Capture the cell that displays the provided text and extract its [x, y] central coordinate. 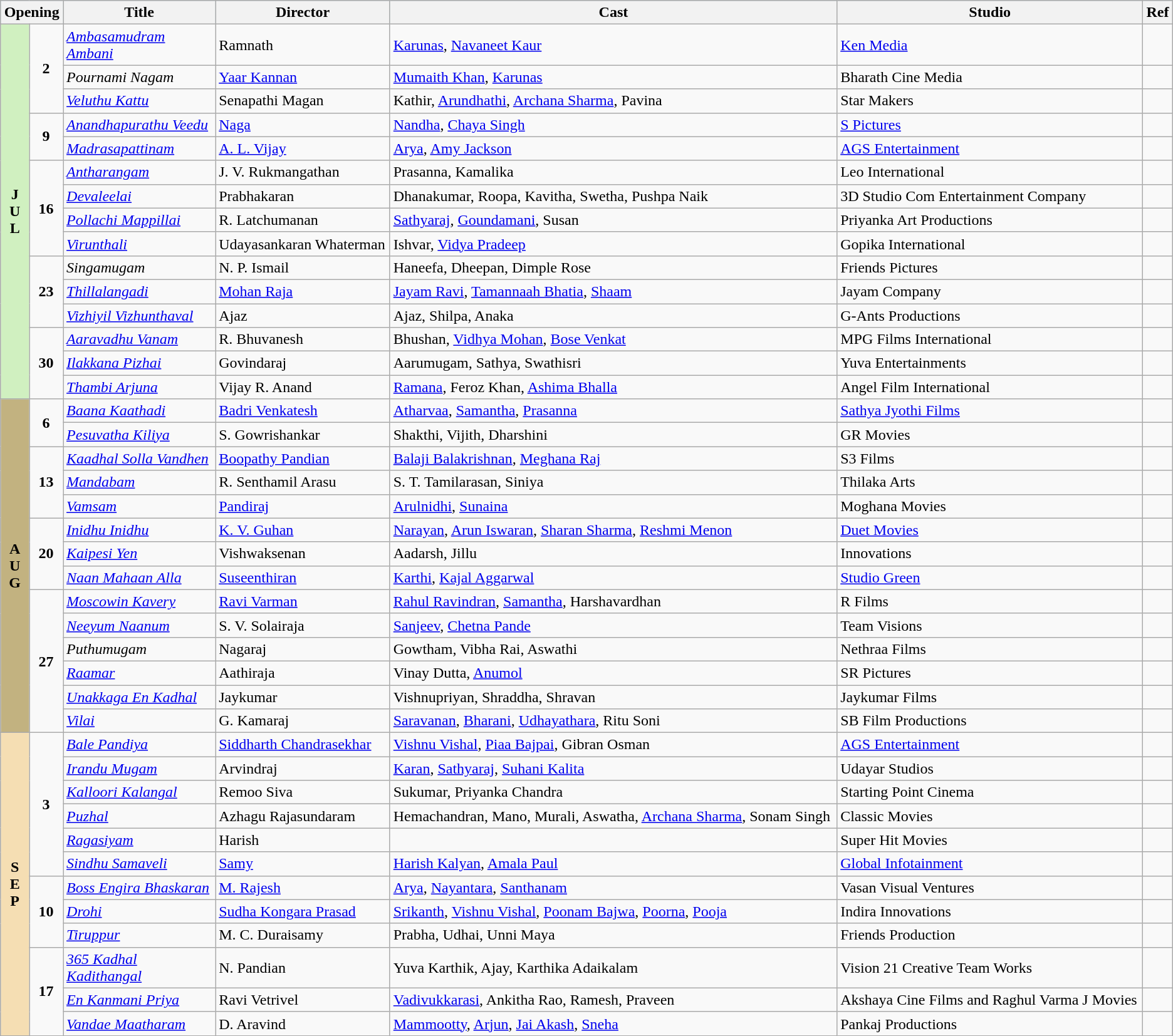
Duet Movies [990, 530]
En Kanmani Priya [139, 1000]
Arulnidhi, Sunaina [613, 506]
Vishnu Vishal, Piaa Bajpai, Gibran Osman [613, 745]
R Films [990, 601]
Narayan, Arun Iswaran, Sharan Sharma, Reshmi Menon [613, 530]
Ajaz, Shilpa, Anaka [613, 315]
Veluthu Kattu [139, 101]
Studio Green [990, 578]
6 [46, 423]
S. Gowrishankar [303, 435]
MPG Films International [990, 339]
Udayasankaran Whaterman [303, 244]
Dhanakumar, Roopa, Kavitha, Swetha, Pushpa Naik [613, 196]
9 [46, 137]
Title [139, 13]
3 [46, 804]
Classic Movies [990, 816]
Nagaraj [303, 649]
AUG [15, 566]
Harish [303, 840]
Nethraa Films [990, 649]
Naga [303, 125]
Siddharth Chandrasekhar [303, 745]
R. Latchumanan [303, 220]
SB Film Productions [990, 721]
Vasan Visual Ventures [990, 888]
Aathiraja [303, 673]
Sanjeev, Chetna Pande [613, 625]
R. Bhuvanesh [303, 339]
Arvindraj [303, 769]
16 [46, 208]
Sindhu Samaveli [139, 864]
3D Studio Com Entertainment Company [990, 196]
Aadarsh, Jillu [613, 554]
Thilaka Arts [990, 482]
Jayam Ravi, Tamannaah Bhatia, Shaam [613, 291]
Moghana Movies [990, 506]
S. T. Tamilarasan, Siniya [613, 482]
Madrasapattinam [139, 148]
Kathir, Arundhathi, Archana Sharma, Pavina [613, 101]
Tiruppur [139, 935]
D. Aravind [303, 1023]
Karunas, Navaneet Kaur [613, 45]
Studio [990, 13]
Super Hit Movies [990, 840]
Suseenthiran [303, 578]
Thambi Arjuna [139, 387]
27 [46, 661]
Vision 21 Creative Team Works [990, 967]
Boopathy Pandian [303, 458]
Vishnupriyan, Shraddha, Shravan [613, 697]
Mandabam [139, 482]
Akshaya Cine Films and Raghul Varma J Movies [990, 1000]
Bhushan, Vidhya Mohan, Bose Venkat [613, 339]
Puthumugam [139, 649]
Singamugam [139, 267]
Jaykumar Films [990, 697]
Friends Pictures [990, 267]
Yuva Karthik, Ajay, Karthika Adaikalam [613, 967]
GR Movies [990, 435]
Prabha, Udhai, Unni Maya [613, 935]
Haneefa, Dheepan, Dimple Rose [613, 267]
Azhagu Rajasundaram [303, 816]
Govindaraj [303, 363]
Prasanna, Kamalika [613, 172]
Karan, Sathyaraj, Suhani Kalita [613, 769]
Ramana, Feroz Khan, Ashima Bhalla [613, 387]
Badri Venkatesh [303, 411]
Balaji Balakrishnan, Meghana Raj [613, 458]
Mammootty, Arjun, Jai Akash, Sneha [613, 1023]
Aaravadhu Vanam [139, 339]
S Pictures [990, 125]
Leo International [990, 172]
Global Infotainment [990, 864]
M. C. Duraisamy [303, 935]
Director [303, 13]
Boss Engira Bhaskaran [139, 888]
Yaar Kannan [303, 77]
Pournami Nagam [139, 77]
Puzhal [139, 816]
Srikanth, Vishnu Vishal, Poonam Bajwa, Poorna, Pooja [613, 911]
Senapathi Magan [303, 101]
K. V. Guhan [303, 530]
Saravanan, Bharani, Udhayathara, Ritu Soni [613, 721]
S. V. Solairaja [303, 625]
Sudha Kongara Prasad [303, 911]
Arya, Nayantara, Santhanam [613, 888]
Irandu Mugam [139, 769]
Bale Pandiya [139, 745]
Vinay Dutta, Anumol [613, 673]
Hemachandran, Mano, Murali, Aswatha, Archana Sharma, Sonam Singh [613, 816]
Ambasamudram Ambani [139, 45]
Sathyaraj, Goundamani, Susan [613, 220]
Virunthali [139, 244]
Ken Media [990, 45]
Neeyum Naanum [139, 625]
Friends Production [990, 935]
10 [46, 911]
M. Rajesh [303, 888]
Samy [303, 864]
Priyanka Art Productions [990, 220]
Mumaith Khan, Karunas [613, 77]
Unakkaga En Kadhal [139, 697]
Opening [32, 13]
Raamar [139, 673]
Star Makers [990, 101]
Ramnath [303, 45]
Harish Kalyan, Amala Paul [613, 864]
Udayar Studios [990, 769]
G. Kamaraj [303, 721]
Devaleelai [139, 196]
Vamsam [139, 506]
Prabhakaran [303, 196]
Ravi Vetrivel [303, 1000]
17 [46, 991]
Ajaz [303, 315]
Sukumar, Priyanka Chandra [613, 792]
Rahul Ravindran, Samantha, Harshavardhan [613, 601]
Pankaj Productions [990, 1023]
Vadivukkarasi, Ankitha Rao, Ramesh, Praveen [613, 1000]
Ravi Varman [303, 601]
Vijay R. Anand [303, 387]
N. P. Ismail [303, 267]
N. Pandian [303, 967]
SEP [15, 884]
Ragasiyam [139, 840]
Vilai [139, 721]
Nandha, Chaya Singh [613, 125]
Indira Innovations [990, 911]
S3 Films [990, 458]
Anandhapurathu Veedu [139, 125]
Innovations [990, 554]
Pollachi Mappillai [139, 220]
Pesuvatha Kiliya [139, 435]
Starting Point Cinema [990, 792]
Gowtham, Vibha Rai, Aswathi [613, 649]
20 [46, 554]
30 [46, 363]
Kaadhal Solla Vandhen [139, 458]
2 [46, 69]
SR Pictures [990, 673]
Vishwaksenan [303, 554]
Bharath Cine Media [990, 77]
Vizhiyil Vizhunthaval [139, 315]
Moscowin Kavery [139, 601]
Vandae Maatharam [139, 1023]
R. Senthamil Arasu [303, 482]
Shakthi, Vijith, Dharshini [613, 435]
Jaykumar [303, 697]
Naan Mahaan Alla [139, 578]
Yuva Entertainments [990, 363]
Drohi [139, 911]
Baana Kaathadi [139, 411]
Aarumugam, Sathya, Swathisri [613, 363]
Antharangam [139, 172]
Ref [1158, 13]
Angel Film International [990, 387]
Ilakkana Pizhai [139, 363]
Pandiraj [303, 506]
Ishvar, Vidya Pradeep [613, 244]
Remoo Siva [303, 792]
Inidhu Inidhu [139, 530]
365 Kadhal Kadithangal [139, 967]
13 [46, 482]
Atharvaa, Samantha, Prasanna [613, 411]
Sathya Jyothi Films [990, 411]
Team Visions [990, 625]
G-Ants Productions [990, 315]
Gopika International [990, 244]
Jayam Company [990, 291]
Thillalangadi [139, 291]
Arya, Amy Jackson [613, 148]
Cast [613, 13]
A. L. Vijay [303, 148]
Kaipesi Yen [139, 554]
J. V. Rukmangathan [303, 172]
Kalloori Kalangal [139, 792]
Karthi, Kajal Aggarwal [613, 578]
23 [46, 291]
Mohan Raja [303, 291]
JUL [15, 212]
